Return the (X, Y) coordinate for the center point of the cell that contains the specified text.  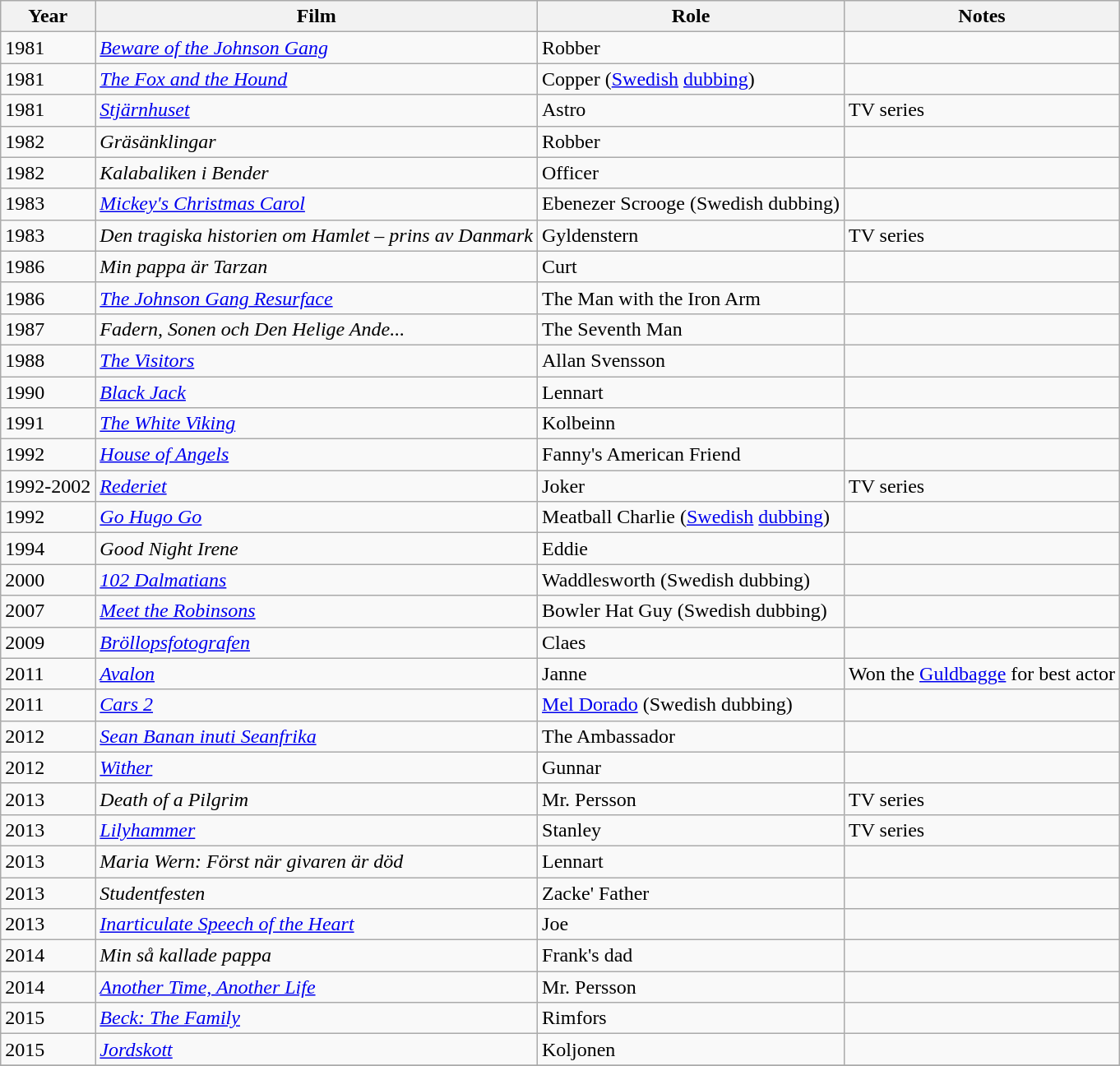
Avalon (317, 674)
Rederiet (317, 486)
Astro (691, 110)
Won the Guldbagge for best actor (982, 674)
Beware of the Johnson Gang (317, 48)
Fanny's American Friend (691, 455)
Copper (Swedish dubbing) (691, 79)
1990 (48, 392)
The Visitors (317, 360)
Koljonen (691, 1050)
Bowler Hat Guy (Swedish dubbing) (691, 611)
Claes (691, 642)
Good Night Irene (317, 549)
Lilyhammer (317, 830)
2007 (48, 611)
Inarticulate Speech of the Heart (317, 925)
Gräsänklingar (317, 141)
Wither (317, 767)
1992-2002 (48, 486)
1994 (48, 549)
Frank's dad (691, 956)
Sean Banan inuti Seanfrika (317, 736)
Rimfors (691, 1018)
Meet the Robinsons (317, 611)
Cars 2 (317, 705)
1991 (48, 424)
The Ambassador (691, 736)
Eddie (691, 549)
Min pappa är Tarzan (317, 266)
Beck: The Family (317, 1018)
Mickey's Christmas Carol (317, 204)
Officer (691, 173)
Gunnar (691, 767)
Maria Wern: Först när givaren är död (317, 861)
Fadern, Sonen och Den Helige Ande... (317, 329)
1988 (48, 360)
Joe (691, 925)
Curt (691, 266)
The Fox and the Hound (317, 79)
Jordskott (317, 1050)
1987 (48, 329)
The White Viking (317, 424)
Allan Svensson (691, 360)
Gyldenstern (691, 235)
Bröllopsfotografen (317, 642)
Black Jack (317, 392)
Stjärnhuset (317, 110)
Stanley (691, 830)
Mel Dorado (Swedish dubbing) (691, 705)
2000 (48, 580)
Studentfesten (317, 892)
Film (317, 16)
Go Hugo Go (317, 517)
The Johnson Gang Resurface (317, 298)
Meatball Charlie (Swedish dubbing) (691, 517)
Kalabaliken i Bender (317, 173)
102 Dalmatians (317, 580)
The Seventh Man (691, 329)
Zacke' Father (691, 892)
Another Time, Another Life (317, 987)
Kolbeinn (691, 424)
Death of a Pilgrim (317, 799)
House of Angels (317, 455)
Role (691, 16)
Min så kallade pappa (317, 956)
2009 (48, 642)
Waddlesworth (Swedish dubbing) (691, 580)
Janne (691, 674)
Year (48, 16)
Joker (691, 486)
Ebenezer Scrooge (Swedish dubbing) (691, 204)
Den tragiska historien om Hamlet – prins av Danmark (317, 235)
Notes (982, 16)
The Man with the Iron Arm (691, 298)
